Extract the [x, y] coordinate from the center of the cell holding the provided text.  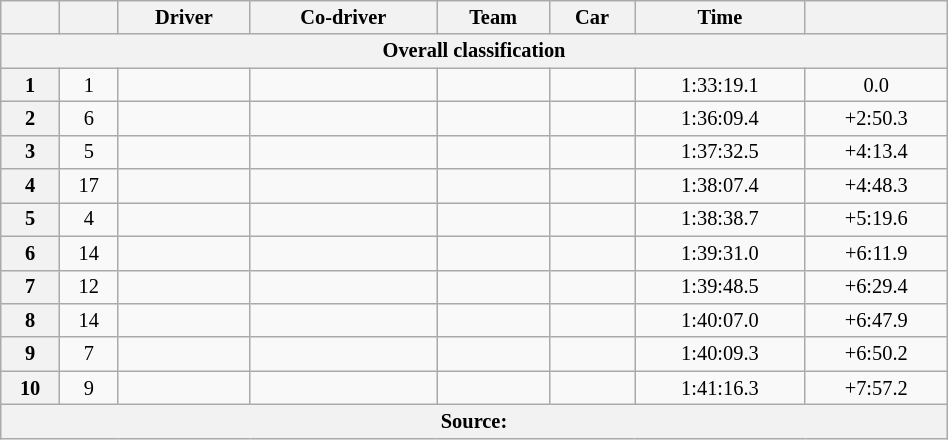
+6:47.9 [876, 320]
17 [88, 186]
+6:50.2 [876, 354]
3 [30, 152]
2 [30, 118]
+5:19.6 [876, 219]
1:37:32.5 [720, 152]
+6:29.4 [876, 287]
Car [592, 17]
+2:50.3 [876, 118]
+6:11.9 [876, 253]
0.0 [876, 85]
Overall classification [474, 51]
8 [30, 320]
+4:13.4 [876, 152]
Driver [184, 17]
Co-driver [344, 17]
Source: [474, 421]
1:40:09.3 [720, 354]
+4:48.3 [876, 186]
1:38:38.7 [720, 219]
Time [720, 17]
1:40:07.0 [720, 320]
Team [494, 17]
1:38:07.4 [720, 186]
1:33:19.1 [720, 85]
1:39:31.0 [720, 253]
12 [88, 287]
1:41:16.3 [720, 388]
+7:57.2 [876, 388]
10 [30, 388]
1:36:09.4 [720, 118]
1:39:48.5 [720, 287]
